Locate the cell with the specified text and output its (X, Y) center coordinate. 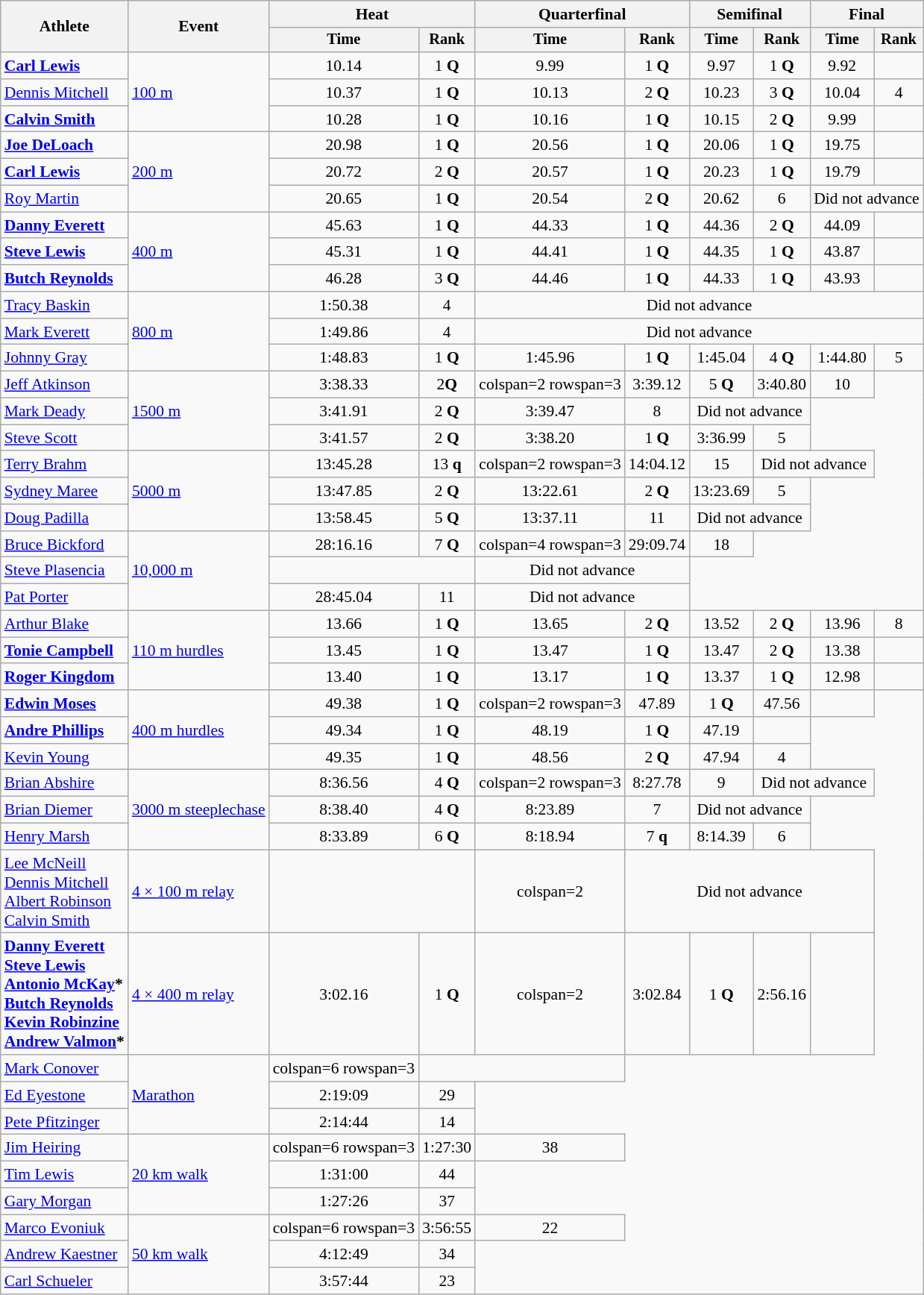
9.97 (721, 66)
23 (447, 1281)
Mark Deady (64, 412)
Final (867, 14)
8:36.56 (345, 783)
Brian Abshire (64, 783)
Roger Kingdom (64, 677)
Brian Diemer (64, 810)
10.23 (721, 92)
Gary Morgan (64, 1202)
Steve Lewis (64, 252)
2:56.16 (782, 994)
3:56:55 (447, 1228)
7 (657, 810)
1:50.38 (345, 305)
10.14 (345, 66)
400 m (198, 252)
Jim Heiring (64, 1148)
2Q (447, 385)
3:39.12 (657, 385)
1:49.86 (345, 332)
Doug Padilla (64, 518)
Danny Everett (64, 225)
3:39.47 (550, 412)
8:33.89 (345, 837)
10.15 (721, 119)
Terry Brahm (64, 465)
13.52 (721, 624)
45.31 (345, 252)
1:31:00 (345, 1175)
10 (842, 385)
colspan=4 rowspan=3 (550, 545)
48.19 (550, 730)
Pat Porter (64, 598)
49.34 (345, 730)
3:41.57 (345, 438)
38 (550, 1148)
10.13 (550, 92)
48.56 (550, 757)
Marco Evoniuk (64, 1228)
19.79 (842, 172)
Steve Plasencia (64, 571)
47.94 (721, 757)
Heat (373, 14)
3:38.20 (550, 438)
3:36.99 (721, 438)
13.45 (345, 650)
Mark Everett (64, 332)
Pete Pfitzinger (64, 1122)
20.98 (345, 145)
13.96 (842, 624)
44.41 (550, 252)
Danny EverettSteve LewisAntonio McKay*Butch ReynoldsKevin RobinzineAndrew Valmon* (64, 994)
Lee McNeillDennis MitchellAlbert RobinsonCalvin Smith (64, 891)
29 (447, 1095)
9.92 (842, 66)
13.66 (345, 624)
Semifinal (749, 14)
10.04 (842, 92)
20.72 (345, 172)
20.62 (721, 199)
Tracy Baskin (64, 305)
44.35 (721, 252)
Marathon (198, 1095)
22 (550, 1228)
50 km walk (198, 1255)
13.17 (550, 677)
10,000 m (198, 571)
400 m hurdles (198, 730)
Tim Lewis (64, 1175)
Edwin Moses (64, 703)
37 (447, 1202)
47.56 (782, 703)
3000 m steeplechase (198, 810)
Calvin Smith (64, 119)
47.19 (721, 730)
7 q (657, 837)
44 (447, 1175)
Roy Martin (64, 199)
Quarterfinal (582, 14)
Johnny Gray (64, 358)
13.65 (550, 624)
Andre Phillips (64, 730)
8:23.89 (550, 810)
8:27.78 (657, 783)
13:58.45 (345, 518)
Mark Conover (64, 1068)
800 m (198, 331)
100 m (198, 92)
8:18.94 (550, 837)
3:38.33 (345, 385)
49.35 (345, 757)
14 (447, 1122)
13:22.61 (550, 491)
4:12:49 (345, 1255)
13.40 (345, 677)
Kevin Young (64, 757)
18 (721, 545)
14:04.12 (657, 465)
Andrew Kaestner (64, 1255)
2:14:44 (345, 1122)
13.37 (721, 677)
3:02.84 (657, 994)
3:41.91 (345, 412)
1:48.83 (345, 358)
28:16.16 (345, 545)
8:14.39 (721, 837)
13:45.28 (345, 465)
Joe DeLoach (64, 145)
5000 m (198, 491)
15 (721, 465)
49.38 (345, 703)
4 × 400 m relay (198, 994)
Jeff Atkinson (64, 385)
9 (721, 783)
4 × 100 m relay (198, 891)
13:47.85 (345, 491)
43.87 (842, 252)
Dennis Mitchell (64, 92)
Butch Reynolds (64, 278)
3:40.80 (782, 385)
200 m (198, 172)
6 Q (447, 837)
Bruce Bickford (64, 545)
44.09 (842, 225)
2:19:09 (345, 1095)
Tonie Campbell (64, 650)
Carl Schueler (64, 1281)
46.28 (345, 278)
1:45.04 (721, 358)
Sydney Maree (64, 491)
19.75 (842, 145)
Arthur Blake (64, 624)
20.23 (721, 172)
Event (198, 27)
13 q (447, 465)
1:45.96 (550, 358)
Henry Marsh (64, 837)
10.16 (550, 119)
13:37.11 (550, 518)
44.46 (550, 278)
1500 m (198, 412)
3:57:44 (345, 1281)
3:02.16 (345, 994)
28:45.04 (345, 598)
10.28 (345, 119)
45.63 (345, 225)
20.65 (345, 199)
10.37 (345, 92)
1:27:30 (447, 1148)
13:23.69 (721, 491)
7 Q (447, 545)
110 m hurdles (198, 650)
29:09.74 (657, 545)
44.36 (721, 225)
8:38.40 (345, 810)
1:27:26 (345, 1202)
Steve Scott (64, 438)
34 (447, 1255)
20.56 (550, 145)
20.57 (550, 172)
Athlete (64, 27)
20.06 (721, 145)
1:44.80 (842, 358)
43.93 (842, 278)
13.38 (842, 650)
12.98 (842, 677)
47.89 (657, 703)
Ed Eyestone (64, 1095)
20.54 (550, 199)
20 km walk (198, 1174)
